Scan for the cell matching the given text and deliver its (x, y) coordinate at center. 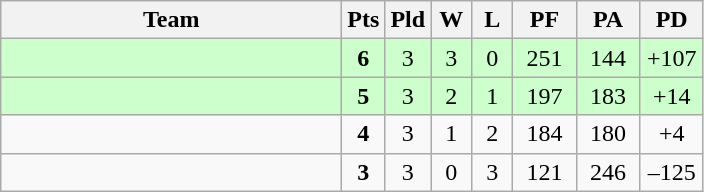
PA (608, 20)
197 (545, 96)
+4 (672, 134)
180 (608, 134)
L (492, 20)
184 (545, 134)
6 (364, 58)
–125 (672, 172)
+14 (672, 96)
Pld (408, 20)
5 (364, 96)
4 (364, 134)
183 (608, 96)
Team (172, 20)
W (452, 20)
+107 (672, 58)
121 (545, 172)
251 (545, 58)
246 (608, 172)
PD (672, 20)
PF (545, 20)
Pts (364, 20)
144 (608, 58)
